Identify which cell holds the provided text, then report its (x, y) central coordinate. 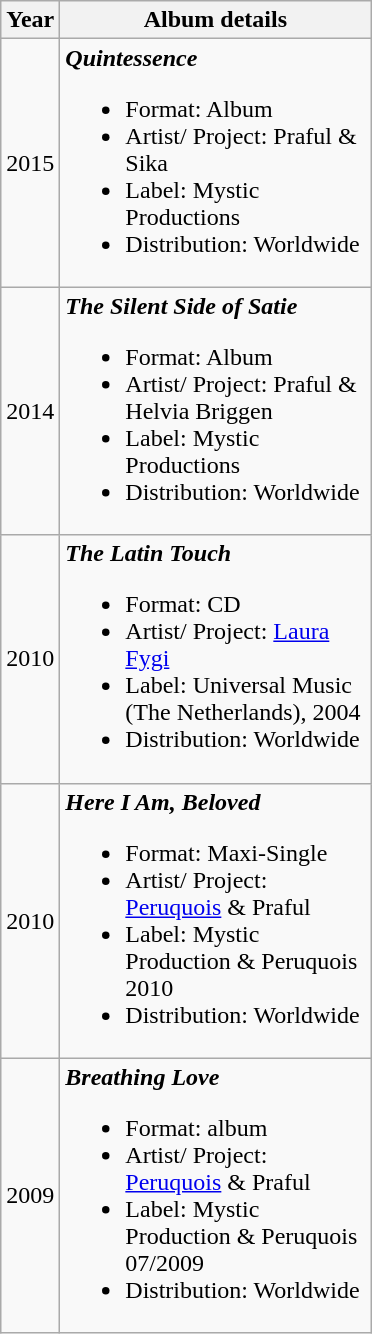
2015 (30, 163)
The Silent Side of SatieFormat: AlbumArtist/ Project: Praful & Helvia BriggenLabel: Mystic ProductionsDistribution: Worldwide (216, 411)
QuintessenceFormat: AlbumArtist/ Project: Praful & SikaLabel: Mystic ProductionsDistribution: Worldwide (216, 163)
2014 (30, 411)
2009 (30, 1196)
Here I Am, BelovedFormat: Maxi-SingleArtist/ Project: Peruquois & PrafulLabel: Mystic Production & Peruquois 2010Distribution: Worldwide (216, 920)
Year (30, 20)
The Latin TouchFormat: CDArtist/ Project: Laura FygiLabel: Universal Music (The Netherlands), 2004Distribution: Worldwide (216, 659)
Breathing LoveFormat: albumArtist/ Project: Peruquois & PrafulLabel: Mystic Production & Peruquois 07/2009Distribution: Worldwide (216, 1196)
Album details (216, 20)
